Identify which cell holds the provided text, then report its (X, Y) central coordinate. 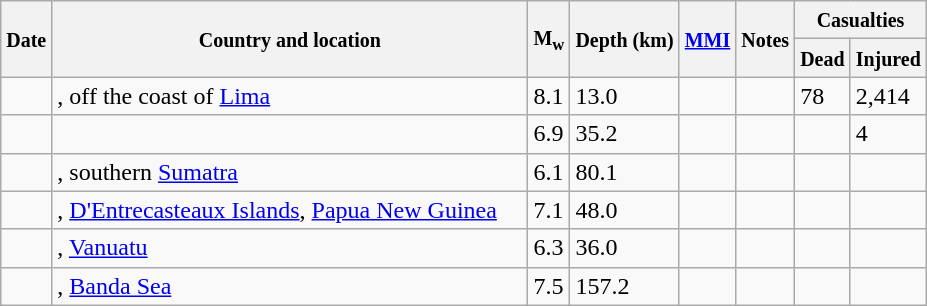
7.5 (549, 286)
, D'Entrecasteaux Islands, Papua New Guinea (290, 210)
8.1 (549, 96)
4 (888, 134)
7.1 (549, 210)
6.9 (549, 134)
, Vanuatu (290, 248)
Mw (549, 39)
, off the coast of Lima (290, 96)
36.0 (624, 248)
Notes (766, 39)
MMI (708, 39)
13.0 (624, 96)
157.2 (624, 286)
78 (823, 96)
Depth (km) (624, 39)
Country and location (290, 39)
48.0 (624, 210)
Casualties (861, 20)
Date (26, 39)
6.1 (549, 172)
Dead (823, 58)
35.2 (624, 134)
80.1 (624, 172)
2,414 (888, 96)
, Banda Sea (290, 286)
6.3 (549, 248)
, southern Sumatra (290, 172)
Injured (888, 58)
